From the cell containing the given text, extract its center point as [X, Y] coordinate. 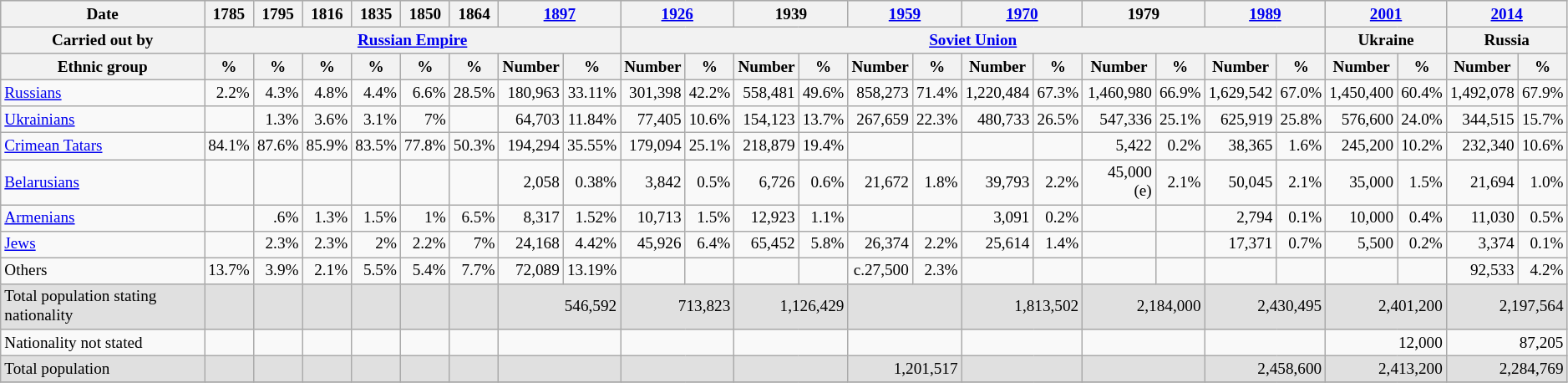
1970 [1022, 14]
17,371 [1241, 244]
625,919 [1241, 120]
1835 [376, 14]
25.8% [1302, 120]
3.9% [277, 271]
5.8% [824, 244]
Armenians [103, 218]
67.0% [1302, 93]
1,126,429 [791, 306]
2,794 [1241, 218]
28.5% [474, 93]
179,094 [653, 146]
Soviet Union [973, 40]
24,168 [531, 244]
21,694 [1482, 181]
3,091 [997, 218]
1989 [1265, 14]
50.3% [474, 146]
67.9% [1542, 93]
21,672 [880, 181]
2,284,769 [1507, 369]
92,533 [1482, 271]
2,430,495 [1265, 306]
7.7% [474, 271]
5.4% [426, 271]
1897 [560, 14]
66.9% [1180, 93]
1.0% [1542, 181]
1959 [905, 14]
2,413,200 [1387, 369]
Jews [103, 244]
19.4% [824, 146]
0.6% [824, 181]
83.5% [376, 146]
24.0% [1422, 120]
1.4% [1058, 244]
26.5% [1058, 120]
2014 [1507, 14]
180,963 [531, 93]
1.1% [824, 218]
0.38% [591, 181]
1939 [791, 14]
1,813,502 [1022, 306]
267,659 [880, 120]
1,201,517 [905, 369]
2,401,200 [1387, 306]
1850 [426, 14]
c.27,500 [880, 271]
10,713 [653, 218]
0.4% [1422, 218]
12,923 [767, 218]
1.8% [937, 181]
26,374 [880, 244]
6.5% [474, 218]
Belarusians [103, 181]
72,089 [531, 271]
3.1% [376, 120]
1% [426, 218]
11.84% [591, 120]
547,336 [1119, 120]
77.8% [426, 146]
558,481 [767, 93]
45,926 [653, 244]
4.2% [1542, 271]
1795 [277, 14]
8,317 [531, 218]
Total population stating nationality [103, 306]
2,197,564 [1507, 306]
35.55% [591, 146]
Crimean Tatars [103, 146]
1,460,980 [1119, 93]
77,405 [653, 120]
3,842 [653, 181]
85.9% [327, 146]
2001 [1387, 14]
33.11% [591, 93]
576,600 [1362, 120]
87,205 [1507, 343]
45,000 (e) [1119, 181]
0.7% [1302, 244]
6.6% [426, 93]
1785 [229, 14]
1816 [327, 14]
2,184,000 [1144, 306]
6.4% [710, 244]
1.52% [591, 218]
12,000 [1387, 343]
4.42% [591, 244]
84.1% [229, 146]
546,592 [560, 306]
1,450,400 [1362, 93]
25,614 [997, 244]
2% [376, 244]
Ukrainians [103, 120]
218,879 [767, 146]
5,500 [1362, 244]
11,030 [1482, 218]
3,374 [1482, 244]
10.2% [1422, 146]
35,000 [1362, 181]
1,220,484 [997, 93]
1,629,542 [1241, 93]
10,000 [1362, 218]
Russia [1507, 40]
194,294 [531, 146]
4.8% [327, 93]
5.5% [376, 271]
2,458,600 [1265, 369]
38,365 [1241, 146]
232,340 [1482, 146]
1.6% [1302, 146]
1864 [474, 14]
64,703 [531, 120]
Russians [103, 93]
13.19% [591, 271]
39,793 [997, 181]
Carried out by [103, 40]
2,058 [531, 181]
344,515 [1482, 120]
713,823 [677, 306]
301,398 [653, 93]
154,123 [767, 120]
Nationality not stated [103, 343]
42.2% [710, 93]
15.7% [1542, 120]
1,492,078 [1482, 93]
50,045 [1241, 181]
67.3% [1058, 93]
Total population [103, 369]
Russian Empire [413, 40]
3.6% [327, 120]
71.4% [937, 93]
Ethnic group [103, 67]
4.4% [376, 93]
Ukraine [1387, 40]
87.6% [277, 146]
6,726 [767, 181]
1926 [677, 14]
1979 [1144, 14]
60.4% [1422, 93]
65,452 [767, 244]
245,200 [1362, 146]
858,273 [880, 93]
22.3% [937, 120]
Others [103, 271]
49.6% [824, 93]
Date [103, 14]
.6% [277, 218]
480,733 [997, 120]
5,422 [1119, 146]
4.3% [277, 93]
